Detect which cell encompasses the target text, then output its [X, Y] center coordinate. 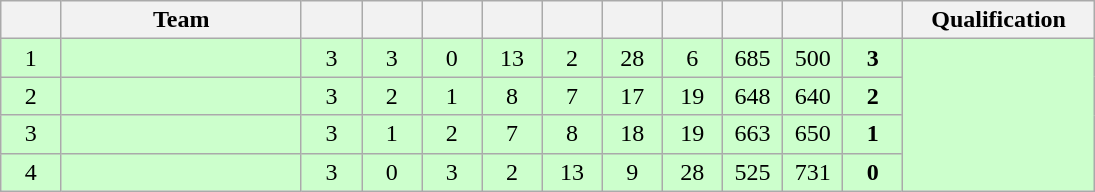
18 [632, 134]
731 [813, 172]
6 [692, 58]
663 [752, 134]
685 [752, 58]
Team [182, 20]
650 [813, 134]
640 [813, 96]
500 [813, 58]
525 [752, 172]
648 [752, 96]
4 [31, 172]
9 [632, 172]
17 [632, 96]
Qualification [998, 20]
